Capture the cell that displays the provided text and extract its (X, Y) central coordinate. 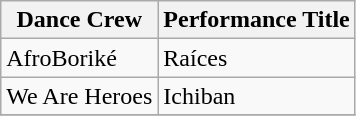
AfroBoriké (80, 58)
Performance Title (256, 20)
Ichiban (256, 96)
Dance Crew (80, 20)
Raíces (256, 58)
We Are Heroes (80, 96)
